Determine the (x, y) coordinate at the center of the cell enclosing the given text.  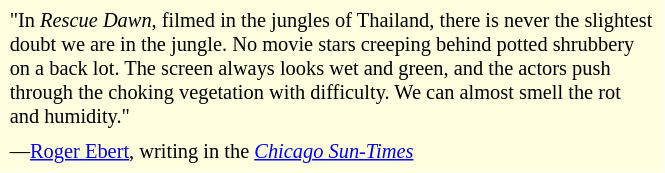
—Roger Ebert, writing in the Chicago Sun-Times (332, 152)
